Capture the cell that displays the provided text and extract its (x, y) central coordinate. 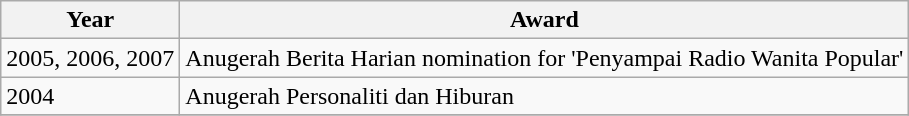
2004 (90, 96)
Anugerah Berita Harian nomination for 'Penyampai Radio Wanita Popular' (544, 58)
Award (544, 20)
Anugerah Personaliti dan Hiburan (544, 96)
Year (90, 20)
2005, 2006, 2007 (90, 58)
